Provide the (X, Y) coordinate of the cell's center where the given text is located.  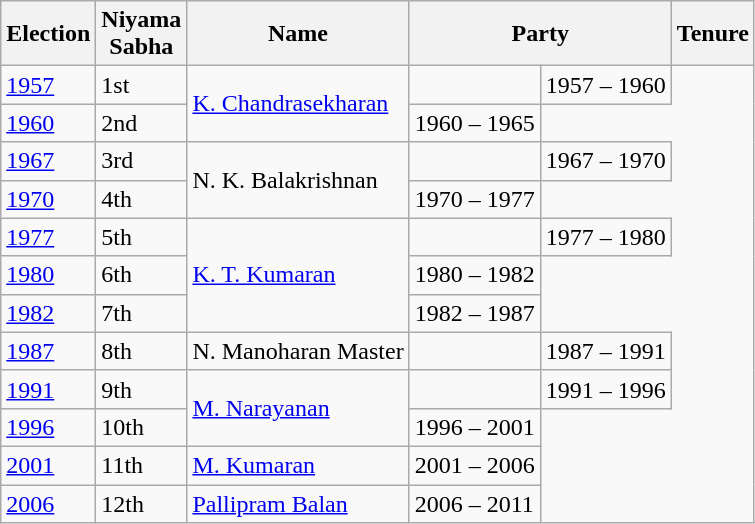
1970 – 1977 (474, 199)
1960 (48, 123)
1980 – 1982 (474, 275)
N. Manoharan Master (298, 351)
Tenure (712, 34)
K. T. Kumaran (298, 275)
1960 – 1965 (474, 123)
M. Kumaran (298, 465)
1991 (48, 389)
1st (142, 85)
1987 – 1991 (606, 351)
1977 (48, 237)
1967 (48, 161)
4th (142, 199)
1982 – 1987 (474, 313)
1987 (48, 351)
Name (298, 34)
1957 (48, 85)
2001 (48, 465)
8th (142, 351)
2001 – 2006 (474, 465)
7th (142, 313)
1982 (48, 313)
1980 (48, 275)
9th (142, 389)
N. K. Balakrishnan (298, 180)
2006 (48, 503)
10th (142, 427)
1977 – 1980 (606, 237)
1996 – 2001 (474, 427)
1991 – 1996 (606, 389)
6th (142, 275)
1970 (48, 199)
12th (142, 503)
2006 – 2011 (474, 503)
1967 – 1970 (606, 161)
M. Narayanan (298, 408)
Election (48, 34)
K. Chandrasekharan (298, 104)
1996 (48, 427)
11th (142, 465)
NiyamaSabha (142, 34)
Party (540, 34)
5th (142, 237)
2nd (142, 123)
1957 – 1960 (606, 85)
3rd (142, 161)
Pallipram Balan (298, 503)
